Identify which cell holds the provided text, then report its [x, y] central coordinate. 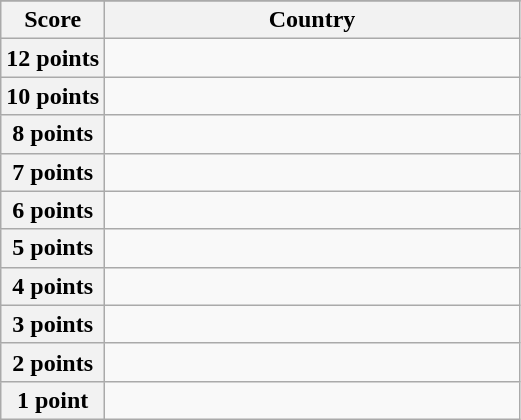
8 points [53, 134]
3 points [53, 324]
2 points [53, 362]
6 points [53, 210]
Country [312, 20]
5 points [53, 248]
4 points [53, 286]
7 points [53, 172]
1 point [53, 400]
10 points [53, 96]
Score [53, 20]
12 points [53, 58]
